Extract the (X, Y) coordinate from the center of the cell holding the provided text.  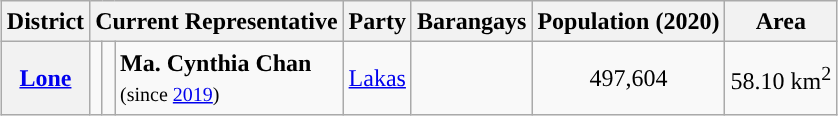
Party (377, 22)
Barangays (471, 22)
Ma. Cynthia Chan(since 2019) (230, 78)
497,604 (628, 78)
Current Representative (216, 22)
Lone (45, 78)
District (45, 22)
58.10 km2 (781, 78)
Lakas (377, 78)
Population (2020) (628, 22)
Area (781, 22)
